Provide the (x, y) coordinate of the cell's center where the given text is located.  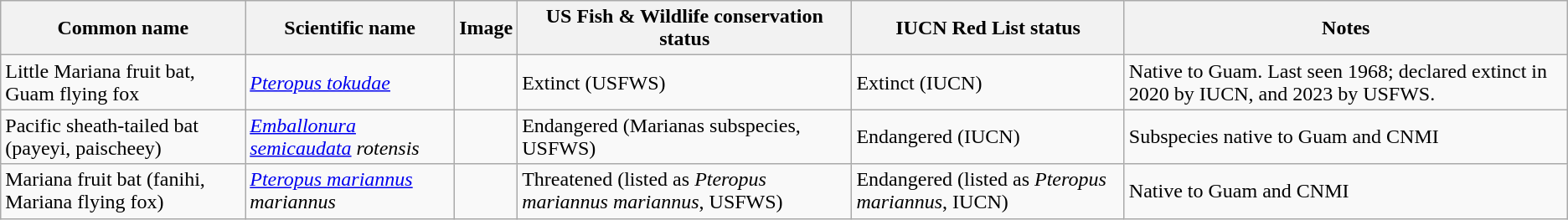
Endangered (Marianas subspecies, USFWS) (685, 137)
Common name (123, 28)
Native to Guam. Last seen 1968; declared extinct in 2020 by IUCN, and 2023 by USFWS. (1345, 82)
Endangered (listed as Pteropus mariannus, IUCN) (988, 191)
Pacific sheath-tailed bat (payeyi, paischeey) (123, 137)
Subspecies native to Guam and CNMI (1345, 137)
Image (486, 28)
Notes (1345, 28)
Extinct (USFWS) (685, 82)
Native to Guam and CNMI (1345, 191)
IUCN Red List status (988, 28)
Mariana fruit bat (fanihi, Mariana flying fox) (123, 191)
Scientific name (350, 28)
Threatened (listed as Pteropus mariannus mariannus, USFWS) (685, 191)
Pteropus tokudae (350, 82)
Pteropus mariannus mariannus (350, 191)
Little Mariana fruit bat, Guam flying fox (123, 82)
Endangered (IUCN) (988, 137)
Emballonura semicaudata rotensis (350, 137)
Extinct (IUCN) (988, 82)
US Fish & Wildlife conservation status (685, 28)
